Extract the [x, y] coordinate from the center of the cell holding the provided text.  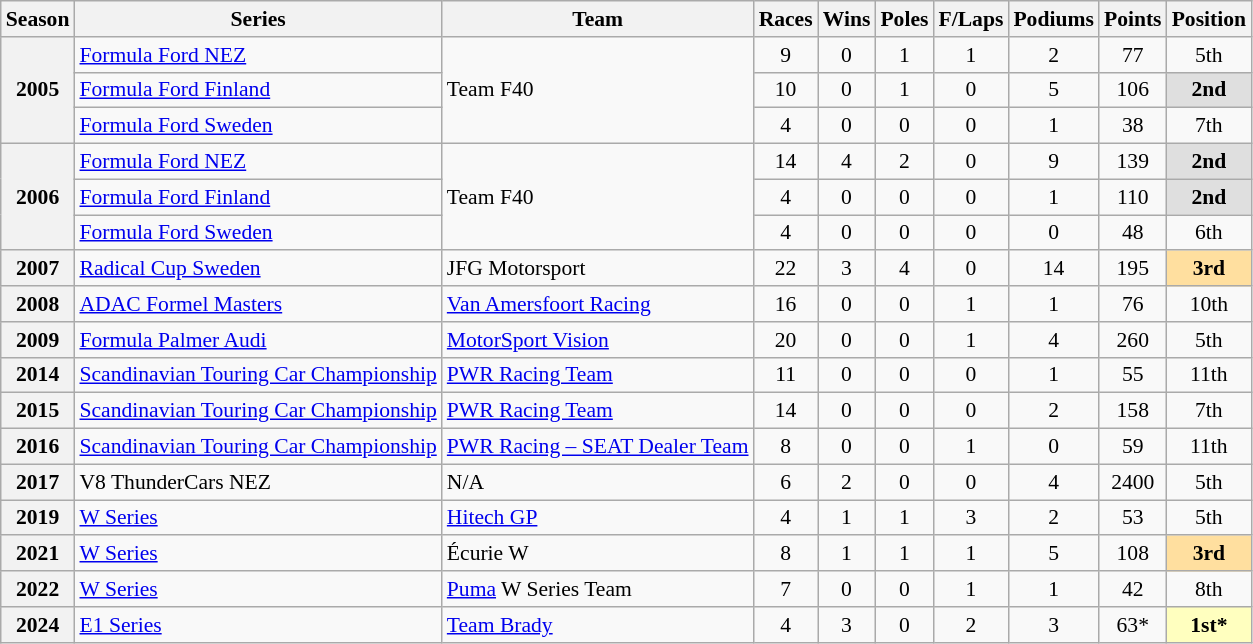
Van Amersfoort Racing [598, 304]
11 [786, 375]
2021 [38, 554]
2014 [38, 375]
Races [786, 19]
8th [1209, 589]
PWR Racing – SEAT Dealer Team [598, 447]
158 [1133, 411]
10 [786, 90]
Wins [847, 19]
ADAC Formel Masters [258, 304]
JFG Motorsport [598, 269]
Formula Palmer Audi [258, 340]
76 [1133, 304]
10th [1209, 304]
63* [1133, 625]
22 [786, 269]
Poles [904, 19]
2024 [38, 625]
2006 [38, 198]
Position [1209, 19]
Hitech GP [598, 518]
20 [786, 340]
77 [1133, 55]
2016 [38, 447]
N/A [598, 482]
MotorSport Vision [598, 340]
Points [1133, 19]
59 [1133, 447]
38 [1133, 126]
48 [1133, 233]
Team [598, 19]
Podiums [1054, 19]
139 [1133, 162]
2400 [1133, 482]
6 [786, 482]
2019 [38, 518]
Puma W Series Team [598, 589]
V8 ThunderCars NEZ [258, 482]
2008 [38, 304]
F/Laps [970, 19]
16 [786, 304]
Series [258, 19]
2007 [38, 269]
106 [1133, 90]
42 [1133, 589]
53 [1133, 518]
195 [1133, 269]
Season [38, 19]
2015 [38, 411]
2009 [38, 340]
2017 [38, 482]
260 [1133, 340]
Écurie W [598, 554]
2022 [38, 589]
1st* [1209, 625]
Radical Cup Sweden [258, 269]
108 [1133, 554]
2005 [38, 90]
7 [786, 589]
E1 Series [258, 625]
Team Brady [598, 625]
6th [1209, 233]
110 [1133, 197]
55 [1133, 375]
